Return (x, y) of the center of cell containing provided text 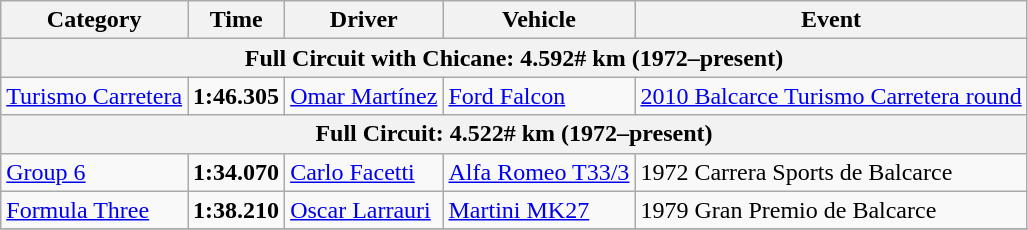
Driver (364, 20)
Group 6 (94, 172)
Full Circuit with Chicane: 4.592# km (1972–present) (514, 58)
Vehicle (539, 20)
1:46.305 (236, 96)
Turismo Carretera (94, 96)
Ford Falcon (539, 96)
1979 Gran Premio de Balcarce (831, 210)
Time (236, 20)
1:34.070 (236, 172)
Carlo Facetti (364, 172)
Category (94, 20)
Martini MK27 (539, 210)
Alfa Romeo T33/3 (539, 172)
Omar Martínez (364, 96)
Oscar Larrauri (364, 210)
Event (831, 20)
1972 Carrera Sports de Balcarce (831, 172)
Formula Three (94, 210)
Full Circuit: 4.522# km (1972–present) (514, 134)
1:38.210 (236, 210)
2010 Balcarce Turismo Carretera round (831, 96)
